For the text-containing cell, return its midpoint in (X, Y) coordinate format. 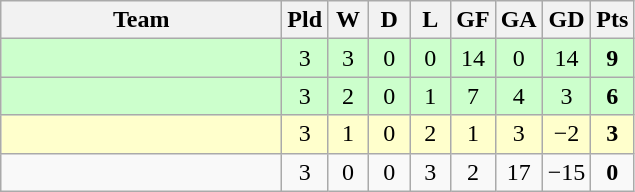
L (430, 20)
GF (473, 20)
17 (518, 172)
−2 (566, 134)
6 (612, 96)
4 (518, 96)
W (348, 20)
−15 (566, 172)
D (390, 20)
7 (473, 96)
Pts (612, 20)
9 (612, 58)
GD (566, 20)
Team (142, 20)
Pld (305, 20)
GA (518, 20)
